Return the (x, y) coordinate for the center point of the cell that contains the specified text.  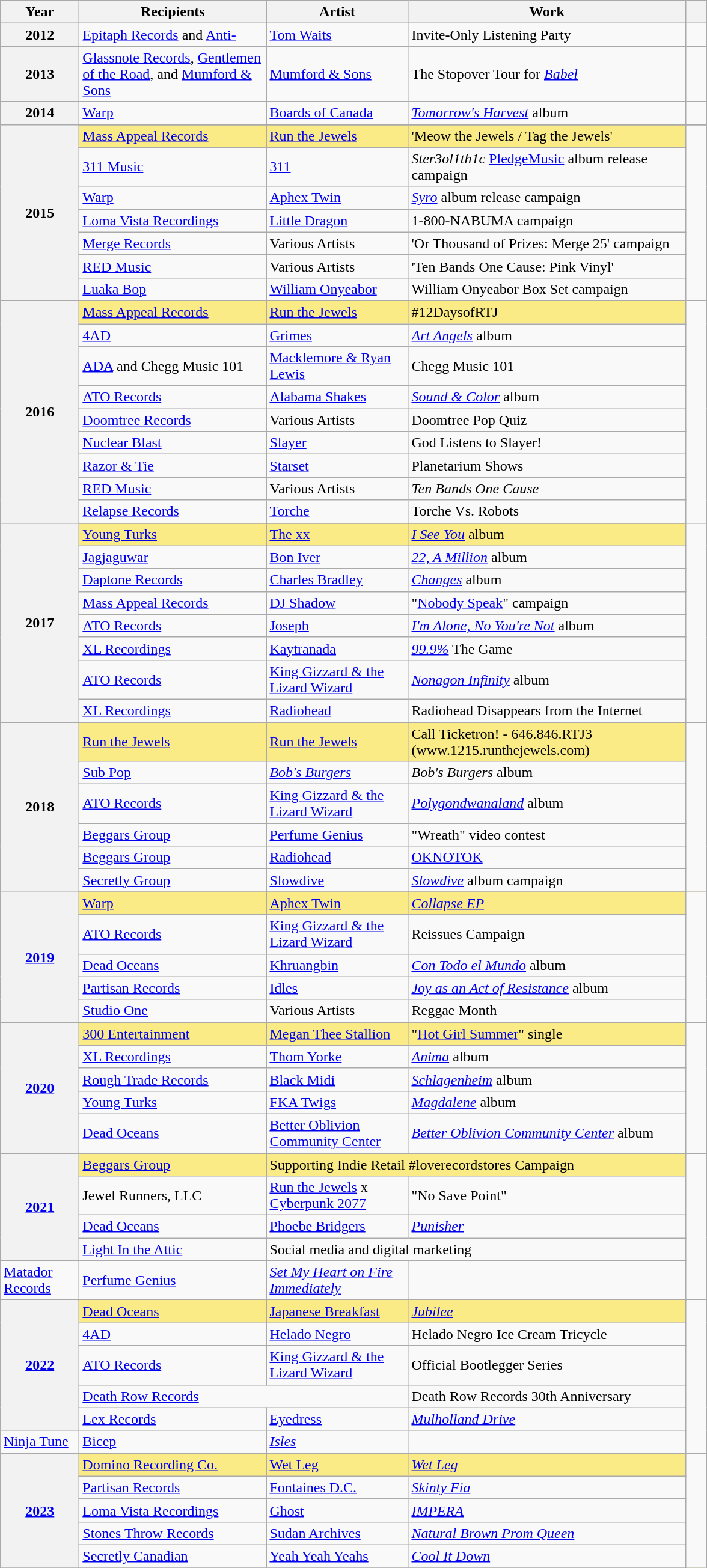
Radiohead Disappears from the Internet (547, 710)
"Nobody Speak" campaign (547, 603)
Skinty Fia (547, 1487)
IMPERA (547, 1510)
The xx (337, 534)
Joseph (337, 626)
Ghost (337, 1510)
'Meow the Jewels / Tag the Jewels' (547, 136)
God Listens to Slayer! (547, 443)
Anima album (547, 1057)
Supporting Indie Retail #loverecordstores Campaign (476, 1164)
Jewel Runners, LLC (173, 1196)
Better Oblivion Community Center album (547, 1133)
Phoebe Bridgers (337, 1227)
2013 (40, 74)
Little Dragon (337, 221)
1-800-NABUMA campaign (547, 221)
I'm Alone, No You're Not album (547, 626)
Invite-Only Listening Party (547, 35)
Epitaph Records and Anti- (173, 35)
Bob's Burgers (337, 773)
Ten Bands One Cause (547, 489)
Thom Yorke (337, 1057)
Nuclear Blast (173, 443)
Death Row Records 30th Anniversary (547, 1396)
Sound & Color album (547, 397)
Idles (337, 988)
Charles Bradley (337, 580)
Fontaines D.C. (337, 1487)
2016 (40, 412)
Secretly Group (173, 880)
Slowdive (337, 880)
Daptone Records (173, 580)
William Onyeabor (337, 289)
Planetarium Shows (547, 466)
William Onyeabor Box Set campaign (547, 289)
Torche Vs. Robots (547, 511)
Con Todo el Mundo album (547, 965)
Punisher (547, 1227)
2018 (40, 807)
Luaka Bop (173, 289)
Artist (337, 12)
2023 (40, 1510)
Helado Negro Ice Cream Tricycle (547, 1334)
"No Save Point" (547, 1196)
Polygondwanaland album (547, 804)
Sudan Archives (337, 1533)
'Or Thousand of Prizes: Merge 25' campaign (547, 243)
Lex Records (173, 1419)
Helado Negro (337, 1334)
300 Entertainment (173, 1034)
Bon Iver (337, 557)
2014 (40, 113)
Megan Thee Stallion (337, 1034)
DJ Shadow (337, 603)
Torche (337, 511)
Boards of Canada (337, 113)
Studio One (173, 1011)
Eyedress (337, 1419)
Natural Brown Prom Queen (547, 1533)
Grimes (337, 335)
Japanese Breakfast (337, 1311)
Nonagon Infinity album (547, 679)
2022 (40, 1365)
Set My Heart on Fire Immediately (337, 1280)
Mumford & Sons (337, 74)
2019 (40, 957)
#12DaysofRTJ (547, 312)
Slowdive album campaign (547, 880)
Cool It Down (547, 1556)
Glassnote Records, Gentlemen of the Road, and Mumford & Sons (173, 74)
Merge Records (173, 243)
Recipients (173, 12)
Work (547, 12)
Isles (337, 1442)
"Wreath" video contest (547, 835)
Mulholland Drive (547, 1419)
Rough Trade Records (173, 1079)
2020 (40, 1088)
Schlagenheim album (547, 1079)
Art Angels album (547, 335)
Relapse Records (173, 511)
Jagjaguwar (173, 557)
Secretly Canadian (173, 1556)
Sub Pop (173, 773)
Starset (337, 466)
Khruangbin (337, 965)
The Stopover Tour for Babel (547, 74)
Better Oblivion Community Center (337, 1133)
'Ten Bands One Cause: Pink Vinyl' (547, 266)
Social media and digital marketing (476, 1249)
Syro album release campaign (547, 198)
2015 (40, 213)
Year (40, 12)
Joy as an Act of Resistance album (547, 988)
Doomtree Pop Quiz (547, 420)
Yeah Yeah Yeahs (337, 1556)
Reissues Campaign (547, 934)
"Hot Girl Summer" single (547, 1034)
311 Music (173, 167)
Domino Recording Co. (173, 1465)
Chegg Music 101 (547, 367)
Ninja Tune (40, 1442)
Official Bootlegger Series (547, 1365)
Kaytranada (337, 648)
Ster3ol1th1c PledgeMusic album release campaign (547, 167)
99.9% The Game (547, 648)
Light In the Attic (173, 1249)
Black Midi (337, 1079)
Slayer (337, 443)
Macklemore & Ryan Lewis (337, 367)
Death Row Records (244, 1396)
ADA and Chegg Music 101 (173, 367)
Tom Waits (337, 35)
Changes album (547, 580)
Magdalene album (547, 1102)
22, A Million album (547, 557)
Stones Throw Records (173, 1533)
Collapse EP (547, 903)
Doomtree Records (173, 420)
Alabama Shakes (337, 397)
Bicep (173, 1442)
2012 (40, 35)
Tomorrow's Harvest album (547, 113)
Matador Records (40, 1280)
Run the Jewels x Cyberpunk 2077 (337, 1196)
Bob's Burgers album (547, 773)
2017 (40, 623)
OKNOTOK (547, 858)
Jubilee (547, 1311)
Call Ticketron! - 646.846.RTJ3 (www.1215.runthejewels.com) (547, 742)
Reggae Month (547, 1011)
311 (337, 167)
2021 (40, 1207)
Razor & Tie (173, 466)
FKA Twigs (337, 1102)
I See You album (547, 534)
